From the cell containing the given text, extract its center point as (X, Y) coordinate. 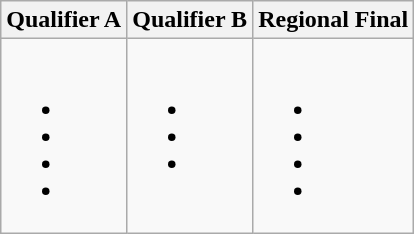
Qualifier A (64, 20)
Regional Final (334, 20)
Qualifier B (190, 20)
